Find where the given text appears and provide that cell's center as [X, Y] coordinate. 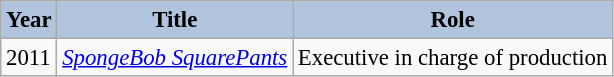
Role [453, 20]
2011 [29, 58]
Year [29, 20]
Title [175, 20]
Executive in charge of production [453, 58]
SpongeBob SquarePants [175, 58]
